Provide the (X, Y) coordinate of the cell's center where the given text is located.  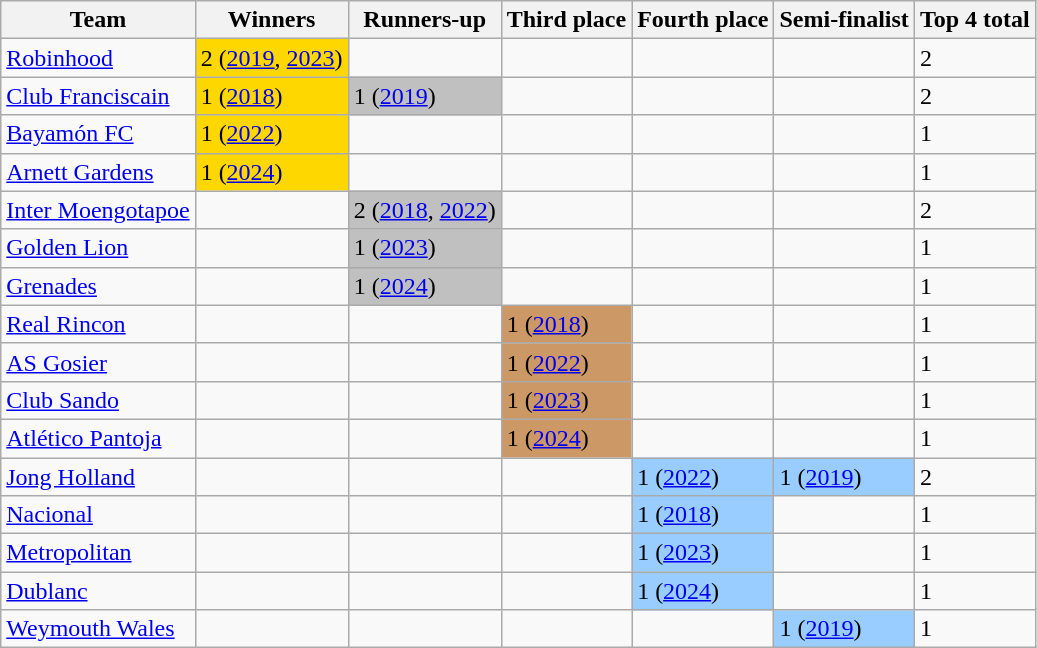
Real Rincon (98, 324)
Atlético Pantoja (98, 438)
2 (2018, 2022) (424, 210)
Jong Holland (98, 477)
Fourth place (703, 20)
Bayamón FC (98, 134)
Golden Lion (98, 248)
Robinhood (98, 58)
Runners-up (424, 20)
Inter Moengotapoe (98, 210)
Arnett Gardens (98, 172)
Grenades (98, 286)
Top 4 total (974, 20)
2 (2019, 2023) (272, 58)
Third place (566, 20)
Club Franciscain (98, 96)
Team (98, 20)
AS Gosier (98, 362)
Metropolitan (98, 553)
Nacional (98, 515)
Club Sando (98, 400)
Dublanc (98, 591)
Semi-finalist (844, 20)
Winners (272, 20)
Weymouth Wales (98, 629)
